Pinpoint the cell where the given text exists, returning its [x, y] midpoint coordinate. 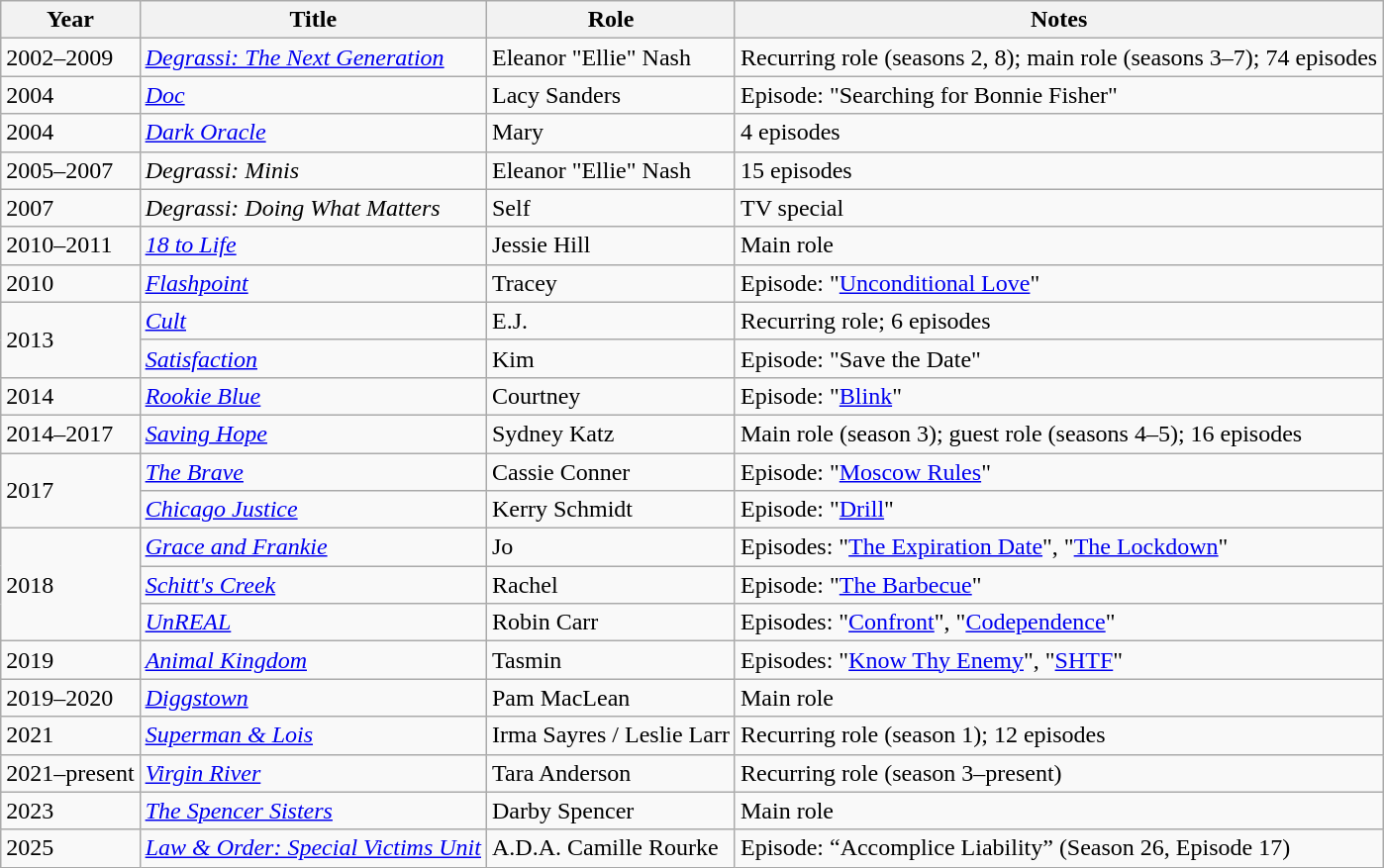
Kim [610, 358]
2017 [70, 491]
Degrassi: The Next Generation [313, 57]
The Brave [313, 472]
Episode: "Searching for Bonnie Fisher" [1058, 95]
Role [610, 20]
Sydney Katz [610, 434]
2013 [70, 339]
Saving Hope [313, 434]
Irma Sayres / Leslie Larr [610, 735]
2002–2009 [70, 57]
Cassie Conner [610, 472]
Episode: "Drill" [1058, 510]
Episode: "Blink" [1058, 396]
2021 [70, 735]
Episode: "Unconditional Love" [1058, 283]
Degrassi: Minis [313, 170]
Self [610, 208]
2021–present [70, 773]
Superman & Lois [313, 735]
Recurring role (season 1); 12 episodes [1058, 735]
Robin Carr [610, 623]
Episode: "Moscow Rules" [1058, 472]
2005–2007 [70, 170]
2018 [70, 585]
18 to Life [313, 245]
Notes [1058, 20]
Flashpoint [313, 283]
Main role (season 3); guest role (seasons 4–5); 16 episodes [1058, 434]
Grace and Frankie [313, 547]
Dark Oracle [313, 133]
2023 [70, 811]
2019–2020 [70, 698]
Rookie Blue [313, 396]
4 episodes [1058, 133]
Pam MacLean [610, 698]
Darby Spencer [610, 811]
Episode: “Accomplice Liability” (Season 26, Episode 17) [1058, 848]
Rachel [610, 585]
Law & Order: Special Victims Unit [313, 848]
2010–2011 [70, 245]
Diggstown [313, 698]
Recurring role; 6 episodes [1058, 321]
Jo [610, 547]
Episodes: "Know Thy Enemy", "SHTF" [1058, 660]
Cult [313, 321]
The Spencer Sisters [313, 811]
Chicago Justice [313, 510]
E.J. [610, 321]
Doc [313, 95]
Animal Kingdom [313, 660]
Episode: "The Barbecue" [1058, 585]
2010 [70, 283]
Degrassi: Doing What Matters [313, 208]
2019 [70, 660]
Recurring role (season 3–present) [1058, 773]
A.D.A. Camille Rourke [610, 848]
Lacy Sanders [610, 95]
Jessie Hill [610, 245]
Title [313, 20]
15 episodes [1058, 170]
Satisfaction [313, 358]
2025 [70, 848]
Tracey [610, 283]
2014–2017 [70, 434]
Mary [610, 133]
UnREAL [313, 623]
2014 [70, 396]
Recurring role (seasons 2, 8); main role (seasons 3–7); 74 episodes [1058, 57]
Kerry Schmidt [610, 510]
Episode: "Save the Date" [1058, 358]
Episodes: "Confront", "Codependence" [1058, 623]
Tasmin [610, 660]
Tara Anderson [610, 773]
TV special [1058, 208]
Episodes: "The Expiration Date", "The Lockdown" [1058, 547]
Year [70, 20]
2007 [70, 208]
Schitt's Creek [313, 585]
Virgin River [313, 773]
Courtney [610, 396]
